Extract the (X, Y) coordinate from the center of the cell holding the provided text.  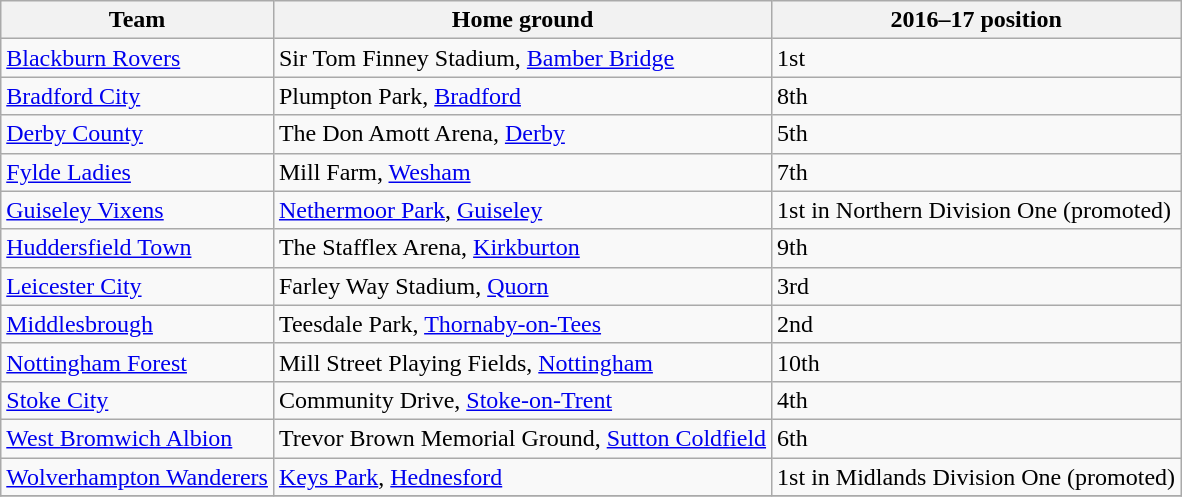
Blackburn Rovers (138, 58)
Middlesbrough (138, 324)
Sir Tom Finney Stadium, Bamber Bridge (522, 58)
Mill Farm, Wesham (522, 172)
2nd (976, 324)
Community Drive, Stoke-on-Trent (522, 400)
8th (976, 96)
4th (976, 400)
Nottingham Forest (138, 362)
10th (976, 362)
1st in Northern Division One (promoted) (976, 210)
Leicester City (138, 286)
6th (976, 438)
The Don Amott Arena, Derby (522, 134)
Farley Way Stadium, Quorn (522, 286)
Teesdale Park, Thornaby-on-Tees (522, 324)
5th (976, 134)
Derby County (138, 134)
Home ground (522, 20)
Stoke City (138, 400)
2016–17 position (976, 20)
Huddersfield Town (138, 248)
Mill Street Playing Fields, Nottingham (522, 362)
Bradford City (138, 96)
3rd (976, 286)
Team (138, 20)
Keys Park, Hednesford (522, 477)
7th (976, 172)
The Stafflex Arena, Kirkburton (522, 248)
9th (976, 248)
Fylde Ladies (138, 172)
Plumpton Park, Bradford (522, 96)
Guiseley Vixens (138, 210)
1st in Midlands Division One (promoted) (976, 477)
Wolverhampton Wanderers (138, 477)
Trevor Brown Memorial Ground, Sutton Coldfield (522, 438)
Nethermoor Park, Guiseley (522, 210)
1st (976, 58)
West Bromwich Albion (138, 438)
